Return the [X, Y] coordinate for the center point of the cell that contains the specified text.  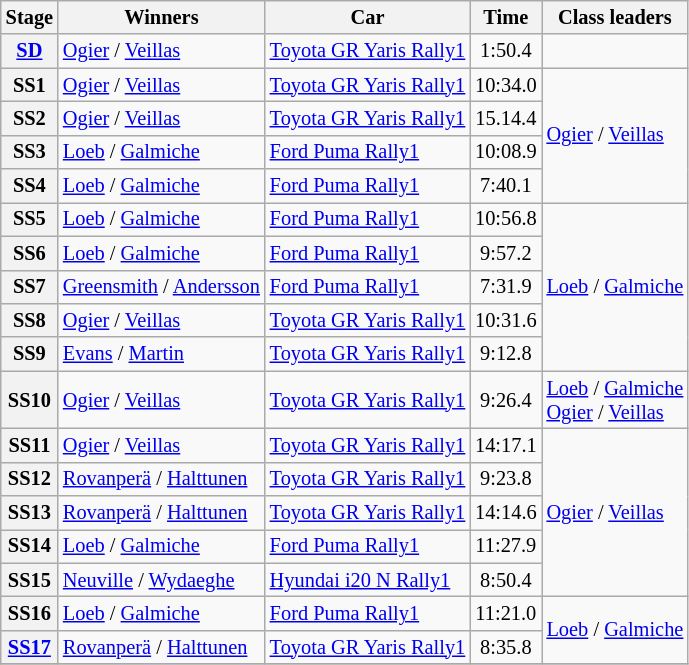
SS13 [30, 513]
11:27.9 [506, 546]
Loeb / GalmicheOgier / Veillas [616, 400]
1:50.4 [506, 51]
10:08.9 [506, 152]
Class leaders [616, 17]
9:23.8 [506, 479]
SS4 [30, 186]
Greensmith / Andersson [162, 287]
14:17.1 [506, 445]
SS17 [30, 647]
Neuville / Wydaeghe [162, 580]
10:31.6 [506, 320]
SS9 [30, 354]
7:40.1 [506, 186]
SS5 [30, 219]
SS12 [30, 479]
SS8 [30, 320]
Time [506, 17]
SS11 [30, 445]
Winners [162, 17]
9:26.4 [506, 400]
9:57.2 [506, 253]
10:34.0 [506, 85]
SS10 [30, 400]
14:14.6 [506, 513]
10:56.8 [506, 219]
9:12.8 [506, 354]
SS14 [30, 546]
Car [368, 17]
15.14.4 [506, 118]
Stage [30, 17]
8:50.4 [506, 580]
SS6 [30, 253]
SS16 [30, 613]
Evans / Martin [162, 354]
8:35.8 [506, 647]
11:21.0 [506, 613]
SD [30, 51]
SS3 [30, 152]
SS7 [30, 287]
SS15 [30, 580]
7:31.9 [506, 287]
SS1 [30, 85]
SS2 [30, 118]
Hyundai i20 N Rally1 [368, 580]
